Capture the cell that displays the provided text and extract its (x, y) central coordinate. 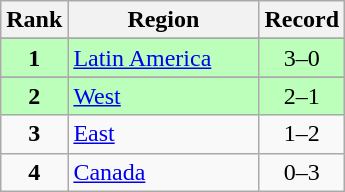
3 (34, 134)
0–3 (302, 172)
4 (34, 172)
Region (164, 20)
1 (34, 58)
1–2 (302, 134)
West (164, 96)
3–0 (302, 58)
Latin America (164, 58)
Record (302, 20)
Canada (164, 172)
East (164, 134)
Rank (34, 20)
2–1 (302, 96)
2 (34, 96)
